Identify which cell holds the provided text, then report its (X, Y) central coordinate. 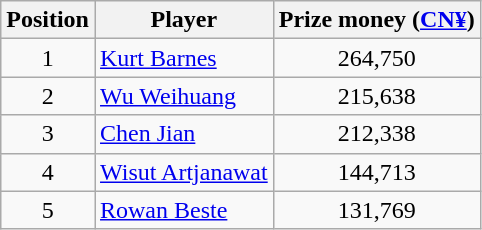
Wu Weihuang (184, 96)
3 (48, 134)
215,638 (376, 96)
Wisut Artjanawat (184, 172)
Prize money (CN¥) (376, 20)
144,713 (376, 172)
Rowan Beste (184, 210)
5 (48, 210)
131,769 (376, 210)
1 (48, 58)
Player (184, 20)
Kurt Barnes (184, 58)
Chen Jian (184, 134)
2 (48, 96)
Position (48, 20)
264,750 (376, 58)
4 (48, 172)
212,338 (376, 134)
